Find where the given text appears and provide that cell's center as [X, Y] coordinate. 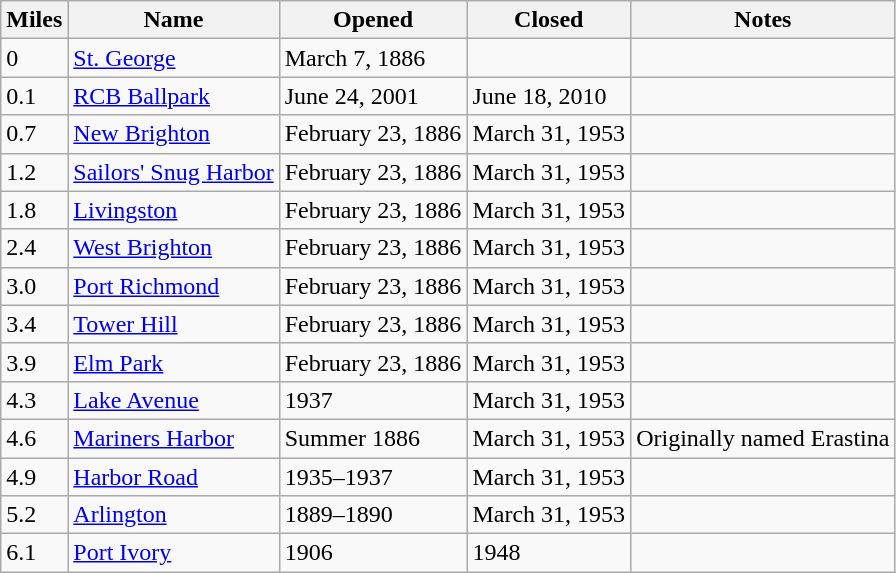
June 24, 2001 [373, 96]
4.9 [34, 477]
4.6 [34, 438]
1935–1937 [373, 477]
New Brighton [174, 134]
1906 [373, 553]
Miles [34, 20]
Arlington [174, 515]
1.2 [34, 172]
5.2 [34, 515]
Tower Hill [174, 324]
4.3 [34, 400]
Notes [763, 20]
St. George [174, 58]
3.9 [34, 362]
1948 [549, 553]
0 [34, 58]
Elm Park [174, 362]
0.7 [34, 134]
Opened [373, 20]
1.8 [34, 210]
2.4 [34, 248]
March 7, 1886 [373, 58]
Livingston [174, 210]
Mariners Harbor [174, 438]
Closed [549, 20]
Port Ivory [174, 553]
Name [174, 20]
1889–1890 [373, 515]
3.0 [34, 286]
0.1 [34, 96]
Sailors' Snug Harbor [174, 172]
June 18, 2010 [549, 96]
Summer 1886 [373, 438]
Harbor Road [174, 477]
1937 [373, 400]
Port Richmond [174, 286]
West Brighton [174, 248]
3.4 [34, 324]
RCB Ballpark [174, 96]
Lake Avenue [174, 400]
Originally named Erastina [763, 438]
6.1 [34, 553]
